For the text-containing cell, return its midpoint in (X, Y) coordinate format. 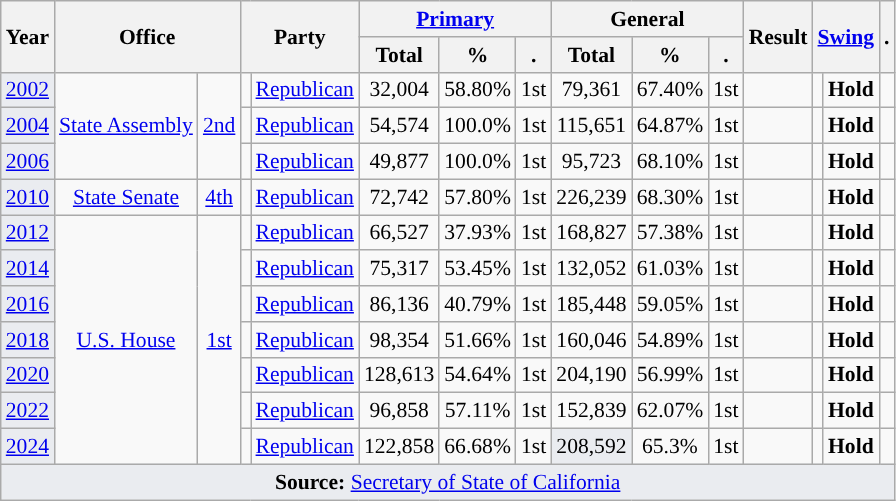
57.11% (478, 411)
2010 (28, 197)
86,136 (399, 304)
Office (147, 36)
65.3% (670, 447)
Source: Secretary of State of California (448, 482)
Party (300, 36)
2016 (28, 304)
37.93% (478, 233)
115,651 (591, 126)
General (647, 19)
96,858 (399, 411)
72,742 (399, 197)
185,448 (591, 304)
2022 (28, 411)
122,858 (399, 447)
61.03% (670, 269)
Result (778, 36)
2004 (28, 126)
204,190 (591, 375)
66.68% (478, 447)
2020 (28, 375)
168,827 (591, 233)
98,354 (399, 340)
79,361 (591, 90)
152,839 (591, 411)
Year (28, 36)
2024 (28, 447)
56.99% (670, 375)
51.66% (478, 340)
67.40% (670, 90)
2002 (28, 90)
2014 (28, 269)
2012 (28, 233)
U.S. House (126, 340)
2006 (28, 162)
2018 (28, 340)
68.10% (670, 162)
54,574 (399, 126)
208,592 (591, 447)
226,239 (591, 197)
4th (220, 197)
53.45% (478, 269)
64.87% (670, 126)
66,527 (399, 233)
40.79% (478, 304)
62.07% (670, 411)
54.89% (670, 340)
54.64% (478, 375)
57.80% (478, 197)
Swing (846, 36)
128,613 (399, 375)
State Assembly (126, 126)
State Senate (126, 197)
59.05% (670, 304)
49,877 (399, 162)
32,004 (399, 90)
Primary (455, 19)
2nd (220, 126)
75,317 (399, 269)
57.38% (670, 233)
58.80% (478, 90)
68.30% (670, 197)
160,046 (591, 340)
132,052 (591, 269)
95,723 (591, 162)
